Provide the [x, y] coordinate of the cell's center where the given text is located.  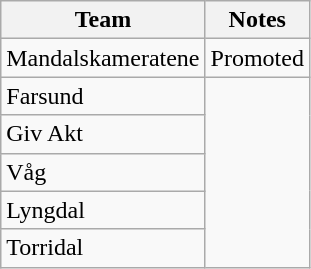
Team [103, 20]
Lyngdal [103, 210]
Promoted [257, 58]
Farsund [103, 96]
Mandalskameratene [103, 58]
Giv Akt [103, 134]
Våg [103, 172]
Torridal [103, 248]
Notes [257, 20]
